Find where the given text appears and provide that cell's center as [X, Y] coordinate. 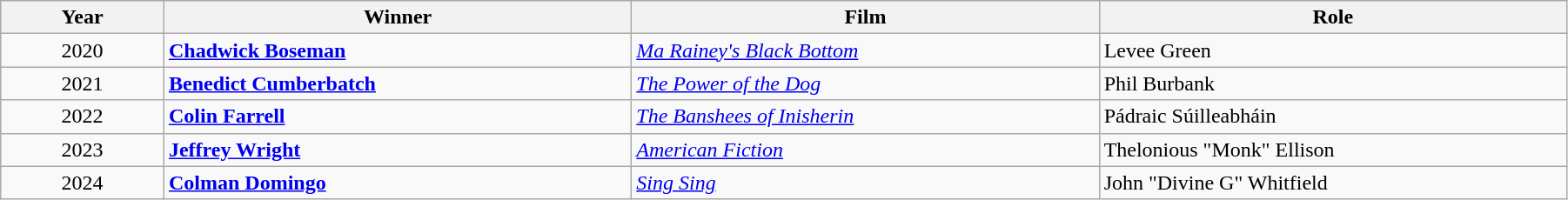
2022 [83, 117]
Sing Sing [865, 183]
John "Divine G" Whitfield [1333, 183]
Levee Green [1333, 50]
Colman Domingo [397, 183]
Benedict Cumberbatch [397, 83]
2020 [83, 50]
2023 [83, 150]
Chadwick Boseman [397, 50]
Pádraic Súilleabháin [1333, 117]
Film [865, 17]
Jeffrey Wright [397, 150]
The Power of the Dog [865, 83]
Year [83, 17]
Phil Burbank [1333, 83]
Colin Farrell [397, 117]
Role [1333, 17]
2024 [83, 183]
American Fiction [865, 150]
Thelonious "Monk" Ellison [1333, 150]
2021 [83, 83]
Winner [397, 17]
The Banshees of Inisherin [865, 117]
Ma Rainey's Black Bottom [865, 50]
